Output the (X, Y) coordinate of the center of the cell containing the given text.  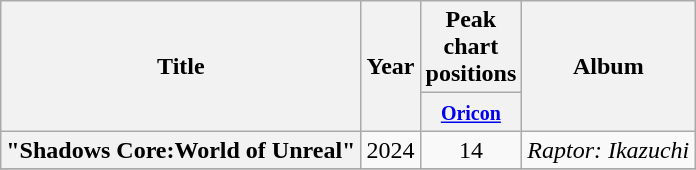
Oricon (471, 112)
2024 (390, 150)
Album (608, 66)
Title (181, 66)
Year (390, 66)
14 (471, 150)
Raptor: Ikazuchi (608, 150)
"Shadows Core:World of Unreal" (181, 150)
Peak chart positions (471, 47)
